From the cell containing the given text, extract its center point as [X, Y] coordinate. 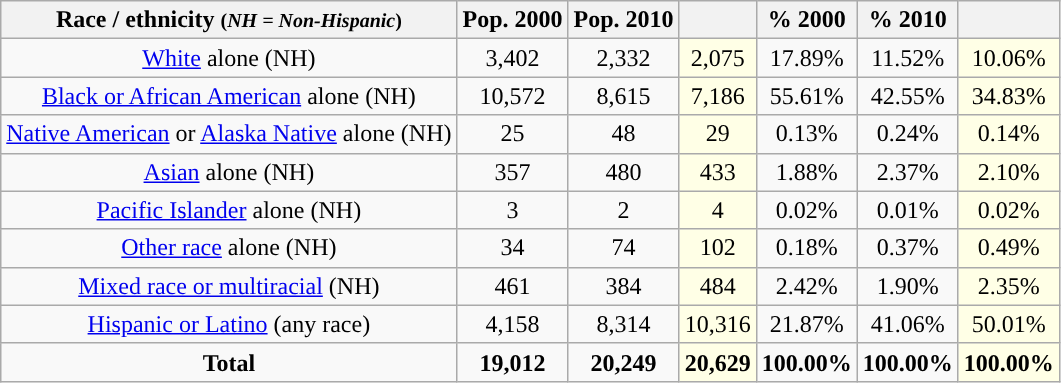
% 2010 [908, 20]
21.87% [806, 324]
55.61% [806, 96]
8,314 [624, 324]
0.13% [806, 134]
461 [512, 286]
2.37% [908, 172]
0.37% [908, 248]
42.55% [908, 96]
10,316 [718, 324]
Pacific Islander alone (NH) [229, 210]
Race / ethnicity (NH = Non-Hispanic) [229, 20]
20,249 [624, 362]
384 [624, 286]
White alone (NH) [229, 58]
10.06% [1008, 58]
2.42% [806, 286]
17.89% [806, 58]
% 2000 [806, 20]
484 [718, 286]
357 [512, 172]
3,402 [512, 58]
480 [624, 172]
34 [512, 248]
8,615 [624, 96]
4,158 [512, 324]
1.90% [908, 286]
11.52% [908, 58]
433 [718, 172]
74 [624, 248]
Other race alone (NH) [229, 248]
1.88% [806, 172]
102 [718, 248]
50.01% [1008, 324]
Hispanic or Latino (any race) [229, 324]
0.24% [908, 134]
25 [512, 134]
0.49% [1008, 248]
10,572 [512, 96]
48 [624, 134]
3 [512, 210]
2.10% [1008, 172]
34.83% [1008, 96]
4 [718, 210]
0.18% [806, 248]
19,012 [512, 362]
2,332 [624, 58]
Mixed race or multiracial (NH) [229, 286]
2 [624, 210]
0.01% [908, 210]
Black or African American alone (NH) [229, 96]
Total [229, 362]
0.14% [1008, 134]
Asian alone (NH) [229, 172]
2.35% [1008, 286]
7,186 [718, 96]
41.06% [908, 324]
2,075 [718, 58]
29 [718, 134]
Pop. 2010 [624, 20]
Pop. 2000 [512, 20]
Native American or Alaska Native alone (NH) [229, 134]
20,629 [718, 362]
